Pinpoint the cell where the given text exists, returning its [x, y] midpoint coordinate. 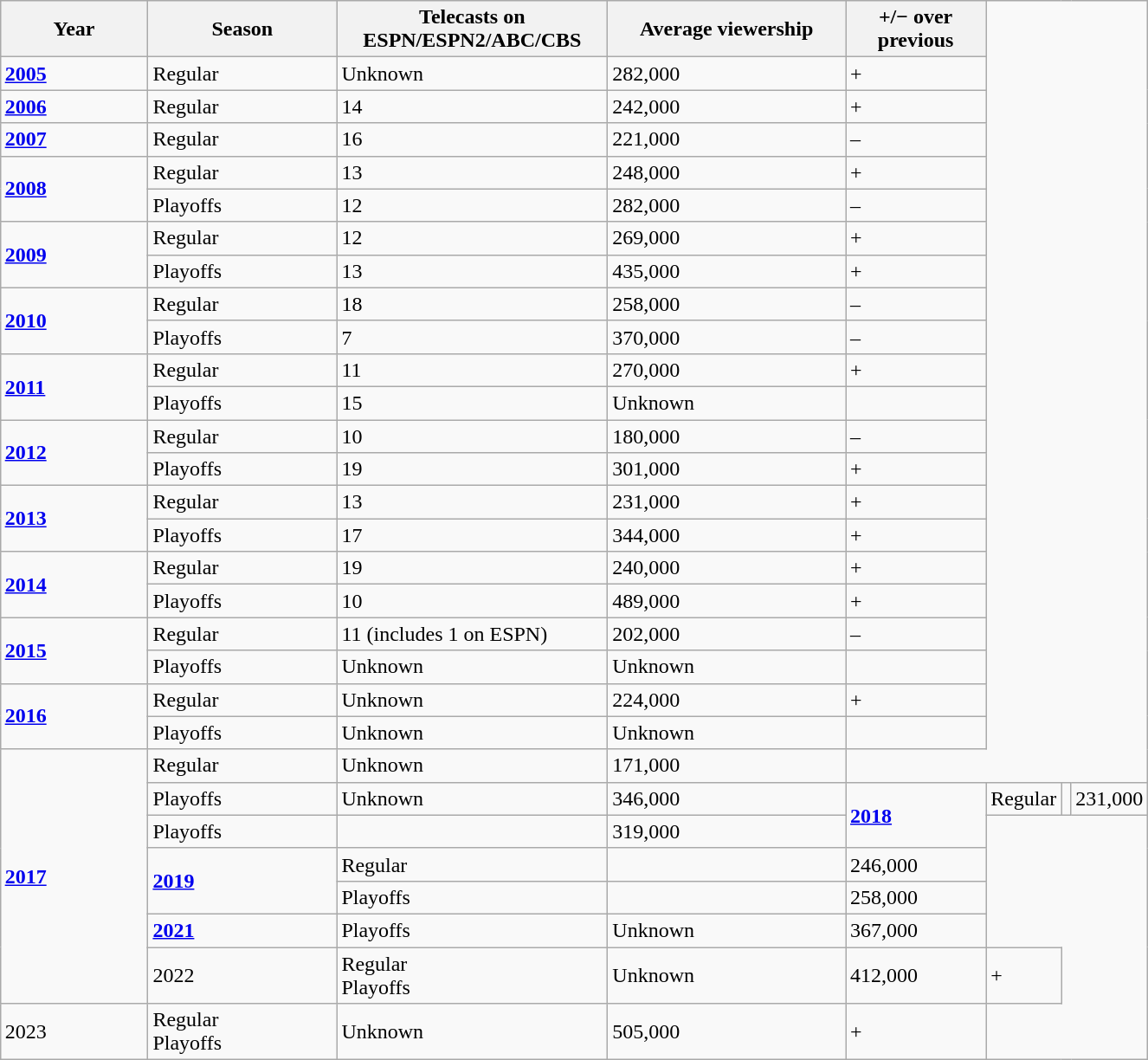
18 [473, 304]
180,000 [727, 436]
16 [473, 139]
269,000 [727, 238]
224,000 [727, 700]
435,000 [727, 271]
270,000 [727, 370]
171,000 [727, 766]
412,000 [916, 975]
2017 [74, 876]
505,000 [727, 1032]
2022 [242, 975]
2018 [916, 815]
Season [242, 29]
+/− over previous [916, 29]
2023 [74, 1032]
221,000 [727, 139]
2010 [74, 320]
Telecasts on ESPN/ESPN2/ABC/CBS [473, 29]
2013 [74, 519]
2009 [74, 255]
370,000 [727, 337]
17 [473, 535]
2012 [74, 452]
2016 [74, 716]
202,000 [727, 634]
11 [473, 370]
2008 [74, 189]
2015 [74, 650]
248,000 [727, 172]
346,000 [727, 798]
2021 [242, 930]
319,000 [727, 831]
489,000 [727, 601]
2019 [242, 881]
11 (includes 1 on ESPN) [473, 634]
2014 [74, 585]
14 [473, 107]
2006 [74, 107]
Average viewership [727, 29]
2005 [74, 74]
367,000 [916, 930]
242,000 [727, 107]
7 [473, 337]
246,000 [916, 864]
15 [473, 403]
301,000 [727, 469]
Year [74, 29]
344,000 [727, 535]
240,000 [727, 568]
2007 [74, 139]
2011 [74, 386]
